Extract the (X, Y) coordinate from the center of the cell holding the provided text.  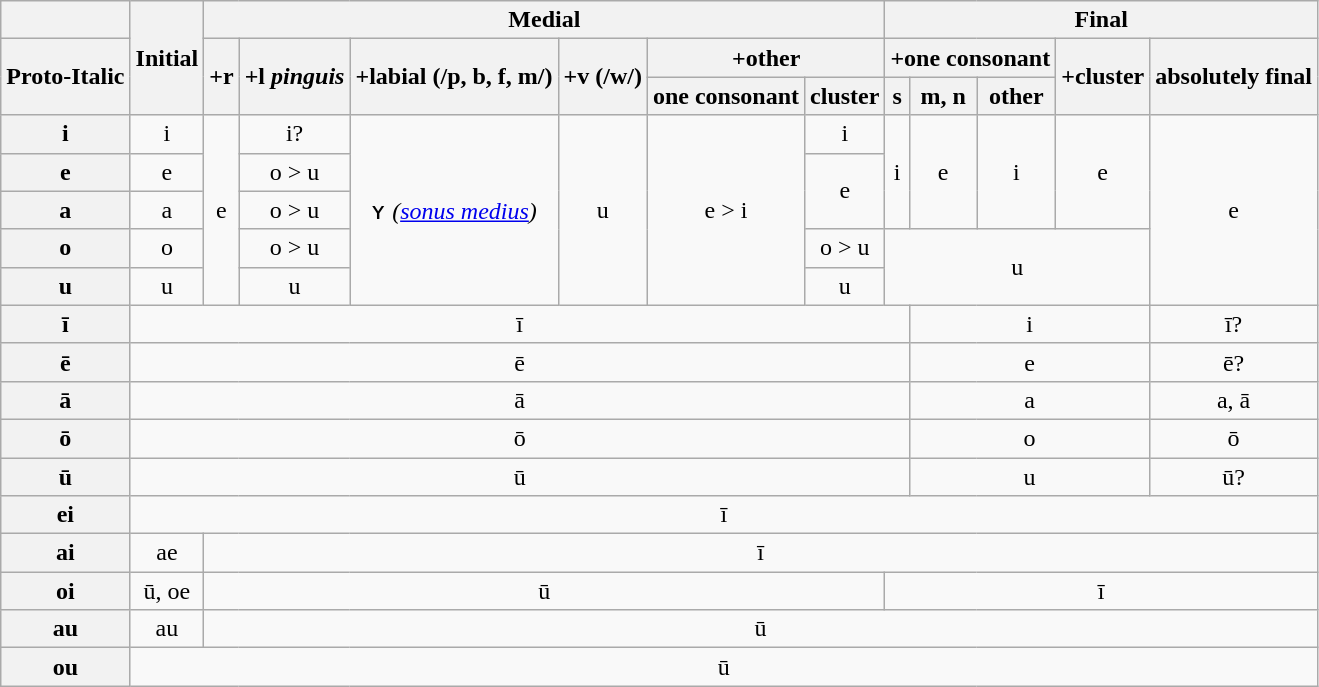
oi (66, 591)
i? (294, 134)
+r (222, 77)
ei (66, 515)
ai (66, 553)
s (897, 96)
ae (167, 553)
cluster (845, 96)
other (1016, 96)
+l pinguis (294, 77)
absolutely final (1234, 77)
ou (66, 667)
one consonant (726, 96)
+v (/w/) (602, 77)
ē? (1234, 362)
+labial (/p, b, f, m/) (454, 77)
Initial (167, 58)
e > i (726, 210)
ʏ (sonus medius) (454, 210)
Final (1102, 20)
a, ā (1234, 400)
ū? (1234, 477)
Medial (544, 20)
ī? (1234, 324)
+other (766, 58)
ū, oe (167, 591)
+cluster (1103, 77)
+one consonant (970, 58)
m, n (943, 96)
Proto-Italic (66, 77)
